Determine the [X, Y] coordinate at the center of the cell enclosing the given text.  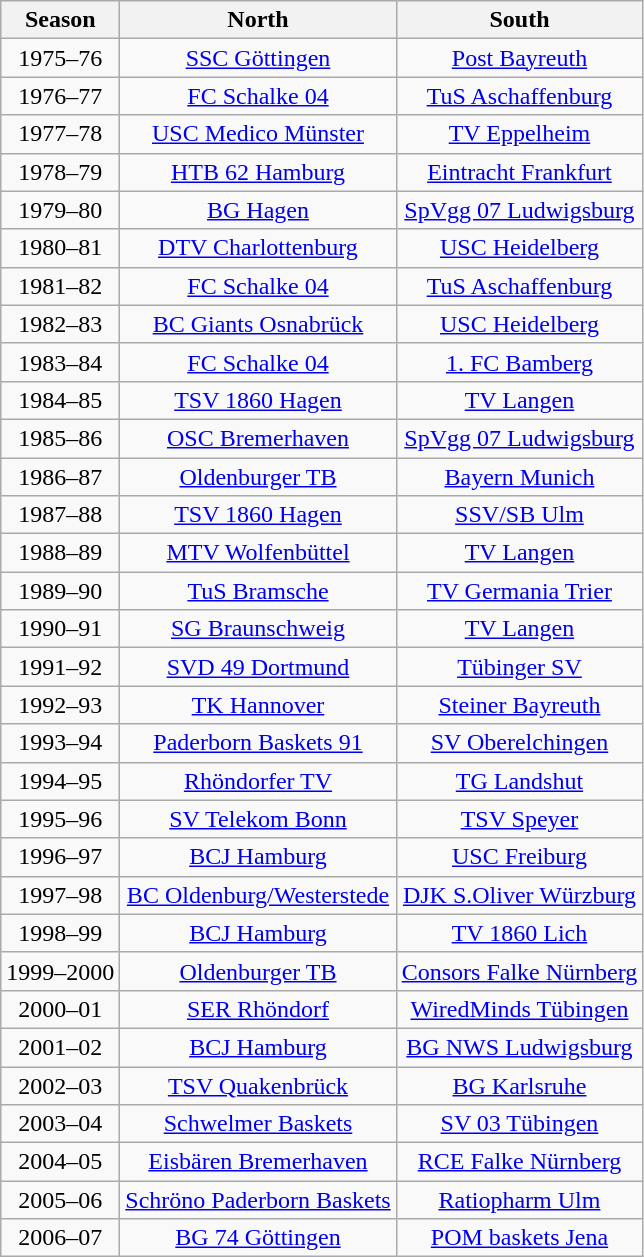
RCE Falke Nürnberg [520, 1162]
1992–93 [60, 705]
1987–88 [60, 515]
BC Oldenburg/Westerstede [258, 895]
Eintracht Frankfurt [520, 172]
Steiner Bayreuth [520, 705]
BG 74 Göttingen [258, 1238]
2003–04 [60, 1124]
1990–91 [60, 629]
1977–78 [60, 134]
1979–80 [60, 210]
1991–92 [60, 667]
2002–03 [60, 1085]
USC Freiburg [520, 857]
1984–85 [60, 400]
1978–79 [60, 172]
POM baskets Jena [520, 1238]
TV Germania Trier [520, 591]
Tübinger SV [520, 667]
1996–97 [60, 857]
Consors Falke Nürnberg [520, 971]
SV Oberelchingen [520, 743]
1983–84 [60, 362]
BG NWS Ludwigsburg [520, 1047]
TuS Bramsche [258, 591]
1993–94 [60, 743]
BG Karlsruhe [520, 1085]
2005–06 [60, 1200]
DTV Charlottenburg [258, 248]
Season [60, 20]
1994–95 [60, 781]
1997–98 [60, 895]
TV Eppelheim [520, 134]
BC Giants Osnabrück [258, 324]
1975–76 [60, 58]
USC Medico Münster [258, 134]
1976–77 [60, 96]
2000–01 [60, 1009]
Ratiopharm Ulm [520, 1200]
Schwelmer Baskets [258, 1124]
Post Bayreuth [520, 58]
2004–05 [60, 1162]
TG Landshut [520, 781]
1989–90 [60, 591]
SV 03 Tübingen [520, 1124]
1999–2000 [60, 971]
1995–96 [60, 819]
1998–99 [60, 933]
1988–89 [60, 553]
WiredMinds Tübingen [520, 1009]
1985–86 [60, 438]
SSC Göttingen [258, 58]
1980–81 [60, 248]
SSV/SB Ulm [520, 515]
BG Hagen [258, 210]
MTV Wolfenbüttel [258, 553]
TSV Speyer [520, 819]
TK Hannover [258, 705]
South [520, 20]
SVD 49 Dortmund [258, 667]
Bayern Munich [520, 477]
SV Telekom Bonn [258, 819]
North [258, 20]
TV 1860 Lich [520, 933]
2001–02 [60, 1047]
1981–82 [60, 286]
DJK S.Oliver Würzburg [520, 895]
TSV Quakenbrück [258, 1085]
OSC Bremerhaven [258, 438]
2006–07 [60, 1238]
1. FC Bamberg [520, 362]
Paderborn Baskets 91 [258, 743]
SER Rhöndorf [258, 1009]
1982–83 [60, 324]
Eisbären Bremerhaven [258, 1162]
HTB 62 Hamburg [258, 172]
SG Braunschweig [258, 629]
1986–87 [60, 477]
Rhöndorfer TV [258, 781]
Schröno Paderborn Baskets [258, 1200]
